Return the [X, Y] coordinate for the center point of the cell that contains the specified text.  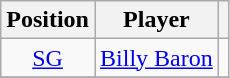
Billy Baron [156, 58]
Position [48, 20]
SG [48, 58]
Player [156, 20]
